Search for the cell housing the specified text and yield its [X, Y] center coordinate. 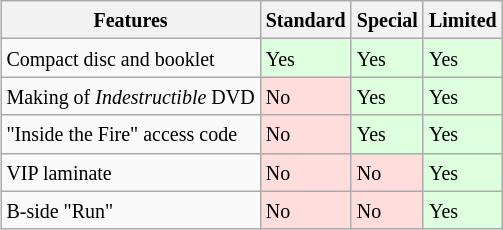
B-side "Run" [130, 210]
Standard [306, 20]
Limited [462, 20]
Compact disc and booklet [130, 58]
Making of Indestructible DVD [130, 96]
"Inside the Fire" access code [130, 134]
Features [130, 20]
VIP laminate [130, 172]
Special [387, 20]
